For the text-containing cell, return its midpoint in [x, y] coordinate format. 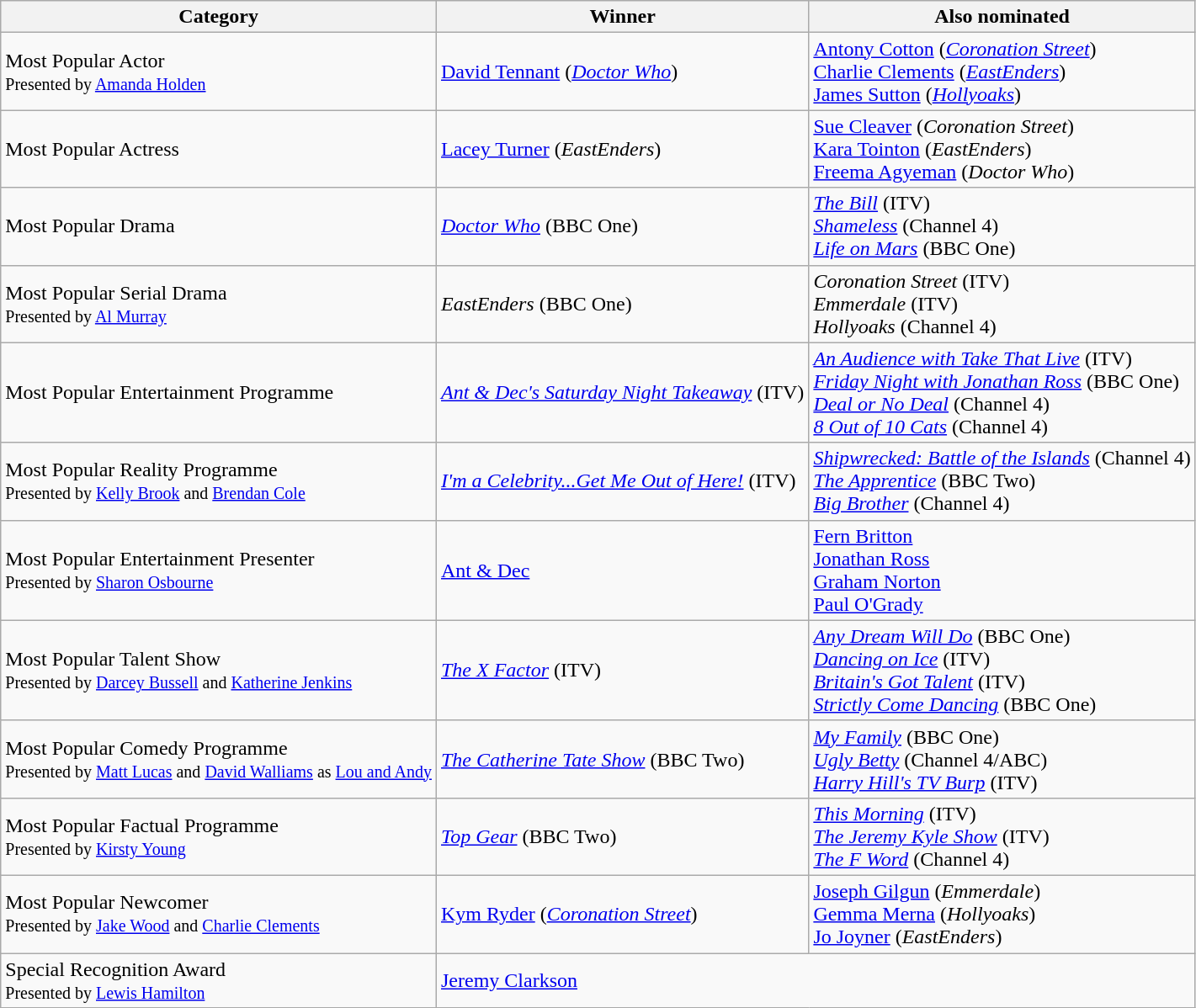
Category [219, 17]
An Audience with Take That Live (ITV)Friday Night with Jonathan Ross (BBC One)Deal or No Deal (Channel 4)8 Out of 10 Cats (Channel 4) [1002, 392]
Fern BrittonJonathan RossGraham NortonPaul O'Grady [1002, 570]
Special Recognition AwardPresented by Lewis Hamilton [219, 979]
Lacey Turner (EastEnders) [622, 149]
Doctor Who (BBC One) [622, 226]
The Bill (ITV)Shameless (Channel 4)Life on Mars (BBC One) [1002, 226]
Antony Cotton (Coronation Street)Charlie Clements (EastEnders)James Sutton (Hollyoaks) [1002, 72]
This Morning (ITV)The Jeremy Kyle Show (ITV)The F Word (Channel 4) [1002, 836]
Ant & Dec's Saturday Night Takeaway (ITV) [622, 392]
Most Popular Actress [219, 149]
Also nominated [1002, 17]
Kym Ryder (Coronation Street) [622, 914]
Most Popular Entertainment Programme [219, 392]
Joseph Gilgun (Emmerdale)Gemma Merna (Hollyoaks)Jo Joyner (EastEnders) [1002, 914]
The Catherine Tate Show (BBC Two) [622, 759]
Most Popular Factual ProgrammePresented by Kirsty Young [219, 836]
My Family (BBC One)Ugly Betty (Channel 4/ABC)Harry Hill's TV Burp (ITV) [1002, 759]
EastEnders (BBC One) [622, 304]
I'm a Celebrity...Get Me Out of Here! (ITV) [622, 481]
Coronation Street (ITV)Emmerdale (ITV)Hollyoaks (Channel 4) [1002, 304]
Most Popular Newcomer Presented by Jake Wood and Charlie Clements [219, 914]
David Tennant (Doctor Who) [622, 72]
Most Popular Talent ShowPresented by Darcey Bussell and Katherine Jenkins [219, 670]
Most Popular Reality Programme Presented by Kelly Brook and Brendan Cole [219, 481]
The X Factor (ITV) [622, 670]
Most Popular Entertainment Presenter Presented by Sharon Osbourne [219, 570]
Winner [622, 17]
Top Gear (BBC Two) [622, 836]
Any Dream Will Do (BBC One)Dancing on Ice (ITV)Britain's Got Talent (ITV)Strictly Come Dancing (BBC One) [1002, 670]
Shipwrecked: Battle of the Islands (Channel 4)The Apprentice (BBC Two)Big Brother (Channel 4) [1002, 481]
Sue Cleaver (Coronation Street)Kara Tointon (EastEnders)Freema Agyeman (Doctor Who) [1002, 149]
Jeremy Clarkson [816, 979]
Ant & Dec [622, 570]
Most Popular Serial DramaPresented by Al Murray [219, 304]
Most Popular Comedy ProgrammePresented by Matt Lucas and David Walliams as Lou and Andy [219, 759]
Most Popular ActorPresented by Amanda Holden [219, 72]
Most Popular Drama [219, 226]
